Return [x, y] of the center of cell containing provided text 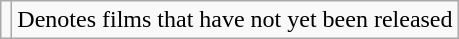
Denotes films that have not yet been released [235, 20]
